Detect which cell encompasses the target text, then output its (x, y) center coordinate. 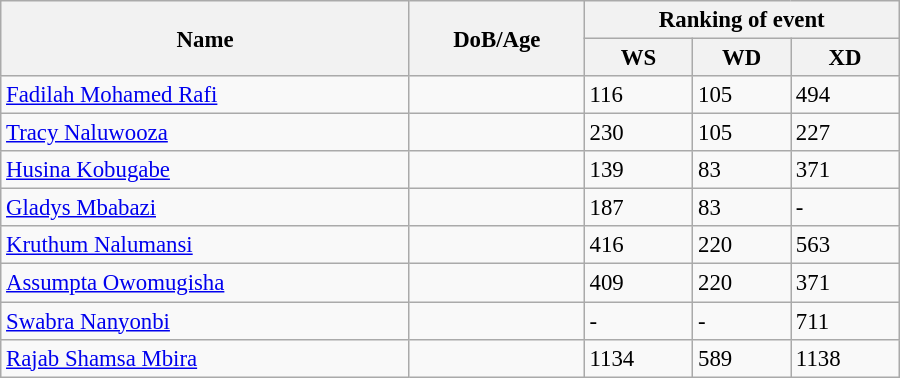
WD (742, 58)
139 (638, 170)
409 (638, 283)
Tracy Naluwooza (206, 133)
227 (846, 133)
WS (638, 58)
416 (638, 245)
1138 (846, 358)
Gladys Mbabazi (206, 208)
Name (206, 38)
XD (846, 58)
187 (638, 208)
Swabra Nanyonbi (206, 321)
DoB/Age (496, 38)
1134 (638, 358)
116 (638, 95)
563 (846, 245)
711 (846, 321)
Assumpta Owomugisha (206, 283)
Fadilah Mohamed Rafi (206, 95)
Kruthum Nalumansi (206, 245)
Ranking of event (742, 20)
589 (742, 358)
494 (846, 95)
Husina Kobugabe (206, 170)
Rajab Shamsa Mbira (206, 358)
230 (638, 133)
